Output the [X, Y] coordinate of the center of the cell containing the given text.  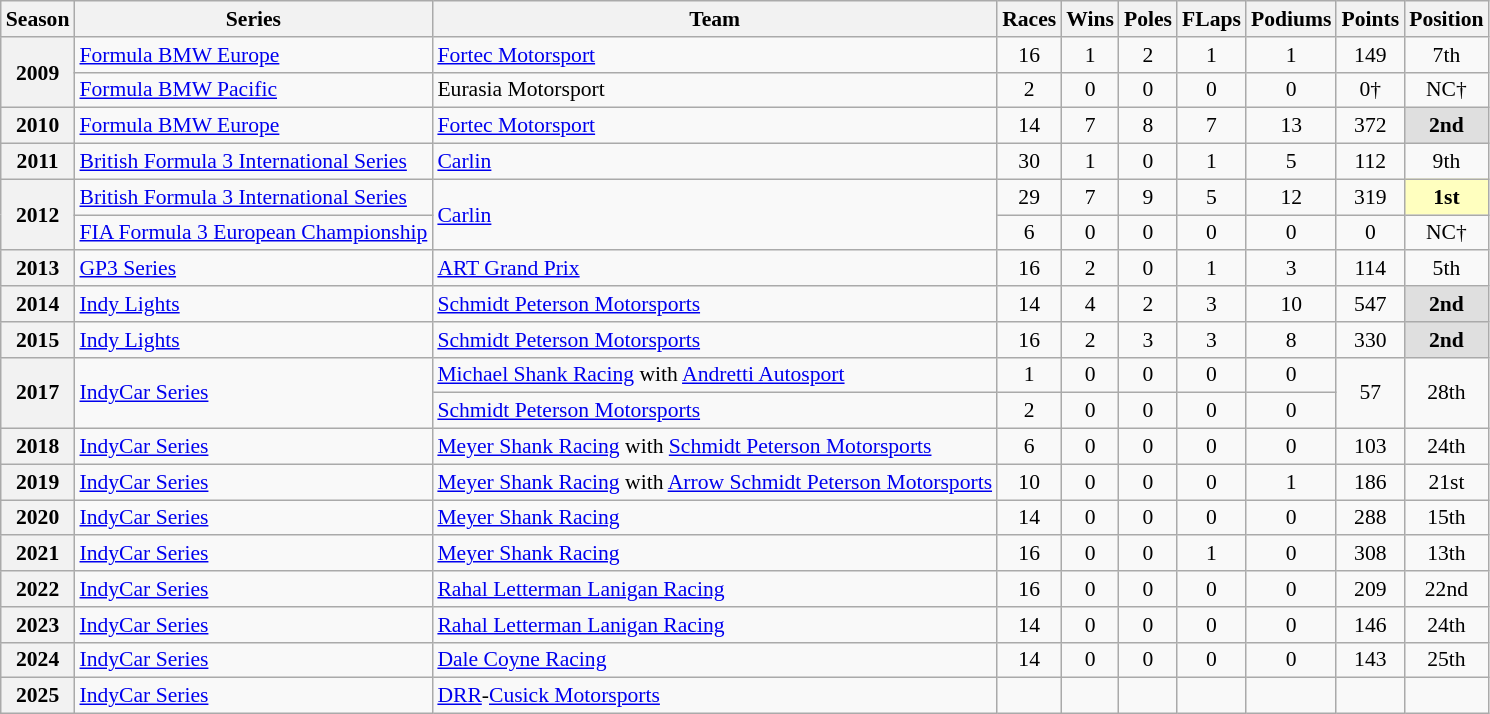
186 [1370, 482]
2021 [38, 554]
22nd [1446, 589]
114 [1370, 269]
25th [1446, 660]
13th [1446, 554]
149 [1370, 55]
Michael Shank Racing with Andretti Autosport [714, 375]
1st [1446, 197]
288 [1370, 518]
30 [1029, 162]
Season [38, 19]
12 [1292, 197]
57 [1370, 392]
Wins [1090, 19]
7th [1446, 55]
2014 [38, 304]
2012 [38, 214]
21st [1446, 482]
308 [1370, 554]
15th [1446, 518]
0† [1370, 90]
5th [1446, 269]
Meyer Shank Racing with Schmidt Peterson Motorsports [714, 447]
2020 [38, 518]
319 [1370, 197]
103 [1370, 447]
Series [253, 19]
Poles [1148, 19]
2019 [38, 482]
13 [1292, 126]
2023 [38, 625]
209 [1370, 589]
112 [1370, 162]
4 [1090, 304]
2015 [38, 340]
FLaps [1212, 19]
Formula BMW Pacific [253, 90]
2024 [38, 660]
ART Grand Prix [714, 269]
Position [1446, 19]
330 [1370, 340]
372 [1370, 126]
Team [714, 19]
2017 [38, 392]
29 [1029, 197]
9 [1148, 197]
146 [1370, 625]
Dale Coyne Racing [714, 660]
547 [1370, 304]
2013 [38, 269]
Races [1029, 19]
2022 [38, 589]
2011 [38, 162]
28th [1446, 392]
DRR-Cusick Motorsports [714, 696]
Podiums [1292, 19]
Meyer Shank Racing with Arrow Schmidt Peterson Motorsports [714, 482]
Points [1370, 19]
2025 [38, 696]
FIA Formula 3 European Championship [253, 233]
GP3 Series [253, 269]
Eurasia Motorsport [714, 90]
2009 [38, 72]
2018 [38, 447]
143 [1370, 660]
2010 [38, 126]
9th [1446, 162]
